Pinpoint the cell where the given text exists, returning its [X, Y] midpoint coordinate. 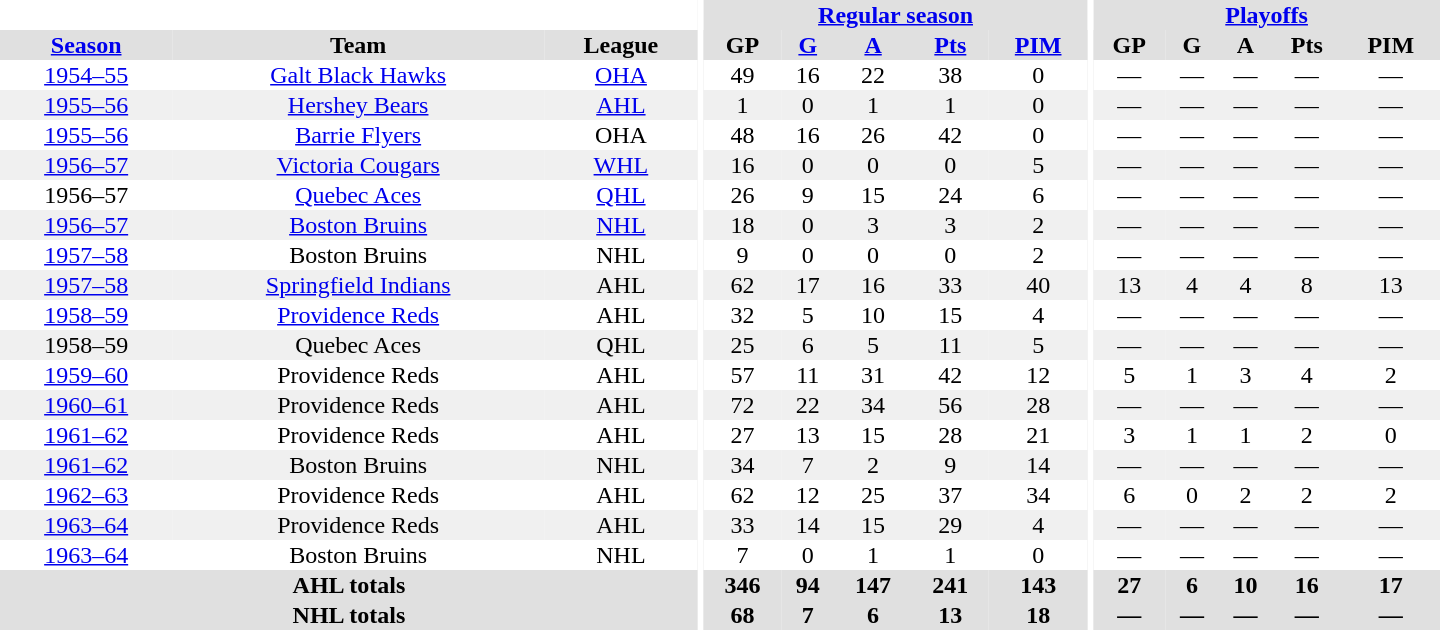
40 [1038, 285]
29 [950, 525]
Regular season [896, 15]
49 [742, 75]
72 [742, 405]
Season [86, 45]
346 [742, 585]
56 [950, 405]
Barrie Flyers [358, 135]
31 [872, 375]
37 [950, 495]
48 [742, 135]
24 [950, 195]
147 [872, 585]
Hershey Bears [358, 105]
1954–55 [86, 75]
Springfield Indians [358, 285]
8 [1306, 285]
Galt Black Hawks [358, 75]
21 [1038, 435]
68 [742, 615]
32 [742, 315]
1959–60 [86, 375]
AHL totals [349, 585]
241 [950, 585]
NHL totals [349, 615]
94 [808, 585]
Victoria Cougars [358, 165]
143 [1038, 585]
38 [950, 75]
WHL [621, 165]
57 [742, 375]
Playoffs [1266, 15]
Team [358, 45]
League [621, 45]
1962–63 [86, 495]
1960–61 [86, 405]
